Search for the cell housing the specified text and yield its [x, y] center coordinate. 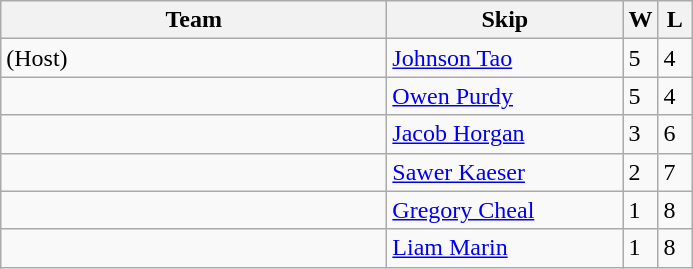
6 [675, 134]
Gregory Cheal [505, 210]
Liam Marin [505, 248]
(Host) [194, 58]
Johnson Tao [505, 58]
3 [640, 134]
L [675, 20]
Owen Purdy [505, 96]
Sawer Kaeser [505, 172]
2 [640, 172]
W [640, 20]
Jacob Horgan [505, 134]
Skip [505, 20]
7 [675, 172]
Team [194, 20]
